Provide the (X, Y) coordinate of the cell's center where the given text is located.  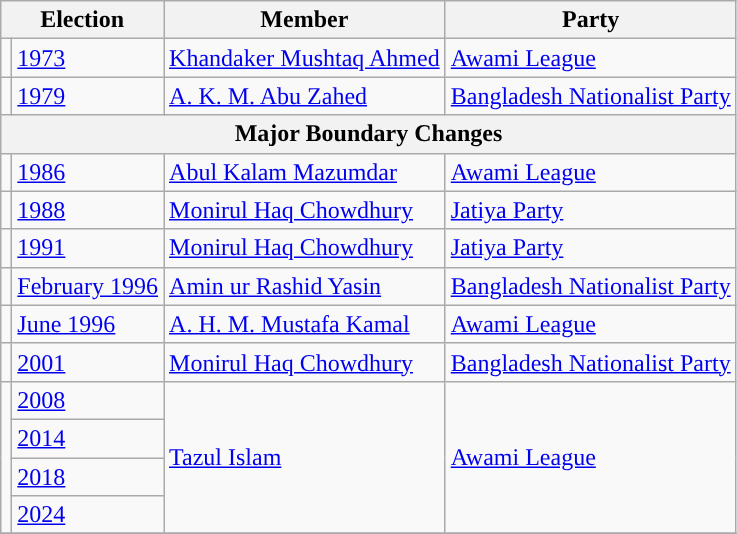
Abul Kalam Mazumdar (305, 172)
Major Boundary Changes (368, 134)
A. H. M. Mustafa Kamal (305, 324)
2008 (88, 400)
Khandaker Mushtaq Ahmed (305, 58)
1986 (88, 172)
2001 (88, 362)
2024 (88, 515)
Election (82, 20)
1991 (88, 248)
1988 (88, 210)
2018 (88, 477)
1979 (88, 96)
2014 (88, 438)
Party (590, 20)
Tazul Islam (305, 457)
A. K. M. Abu Zahed (305, 96)
February 1996 (88, 286)
Member (305, 20)
Amin ur Rashid Yasin (305, 286)
1973 (88, 58)
June 1996 (88, 324)
